Return [x, y] of the center of cell containing provided text 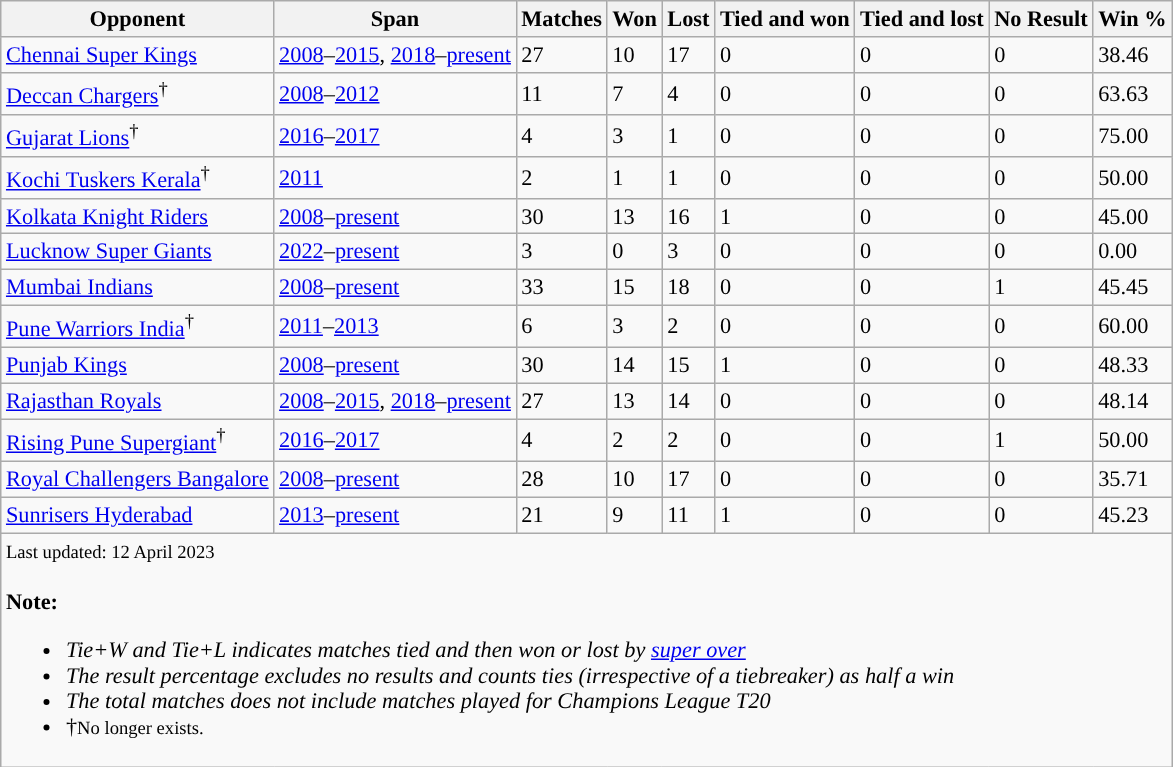
63.63 [1132, 93]
6 [562, 327]
Rajasthan Royals [138, 401]
28 [562, 479]
2008–2012 [395, 93]
Sunrisers Hyderabad [138, 515]
48.14 [1132, 401]
45.23 [1132, 515]
35.71 [1132, 479]
Deccan Chargers† [138, 93]
2022–present [395, 252]
Tied and lost [922, 19]
75.00 [1132, 135]
Punjab Kings [138, 366]
Mumbai Indians [138, 288]
Opponent [138, 19]
9 [634, 515]
Pune Warriors India† [138, 327]
No Result [1041, 19]
Won [634, 19]
60.00 [1132, 327]
48.33 [1132, 366]
Royal Challengers Bangalore [138, 479]
Win % [1132, 19]
Tied and won [785, 19]
45.00 [1132, 216]
Lucknow Super Giants [138, 252]
21 [562, 515]
Gujarat Lions† [138, 135]
38.46 [1132, 55]
16 [688, 216]
Lost [688, 19]
7 [634, 93]
Kolkata Knight Riders [138, 216]
Kochi Tuskers Kerala† [138, 177]
2011 [395, 177]
33 [562, 288]
Matches [562, 19]
Rising Pune Supergiant† [138, 440]
0.00 [1132, 252]
Span [395, 19]
18 [688, 288]
45.45 [1132, 288]
2013–present [395, 515]
2011–2013 [395, 327]
Chennai Super Kings [138, 55]
